Identify which cell holds the provided text, then report its [x, y] central coordinate. 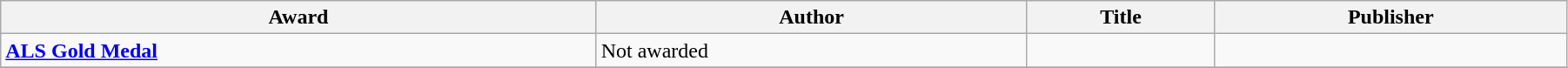
Award [298, 17]
Author [811, 17]
Title [1121, 17]
Publisher [1390, 17]
Not awarded [811, 51]
ALS Gold Medal [298, 51]
